From the cell containing the given text, extract its center point as (x, y) coordinate. 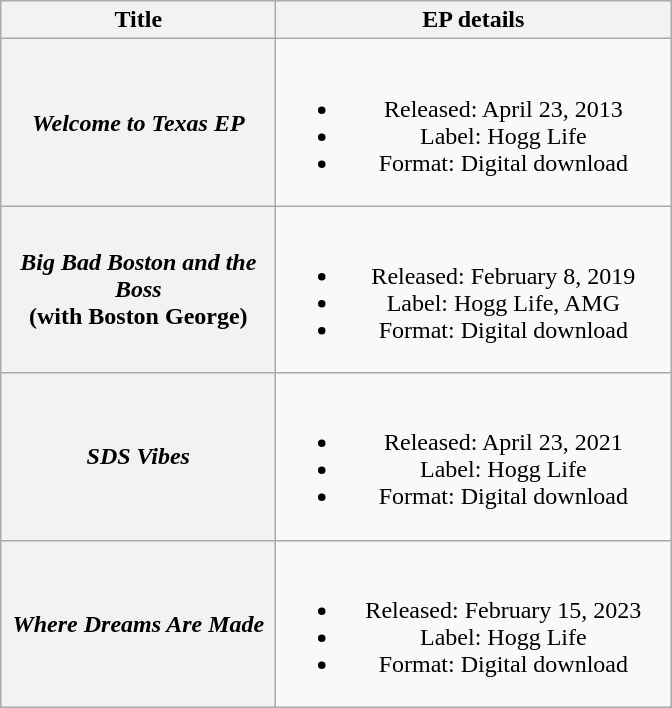
Big Bad Boston and the Boss (with Boston George) (138, 290)
EP details (474, 20)
Welcome to Texas EP (138, 122)
Where Dreams Are Made (138, 624)
Title (138, 20)
SDS Vibes (138, 456)
Released: April 23, 2021Label: Hogg LifeFormat: Digital download (474, 456)
Released: February 8, 2019Label: Hogg Life, AMGFormat: Digital download (474, 290)
Released: April 23, 2013Label: Hogg LifeFormat: Digital download (474, 122)
Released: February 15, 2023Label: Hogg LifeFormat: Digital download (474, 624)
